Search for the cell housing the specified text and yield its (x, y) center coordinate. 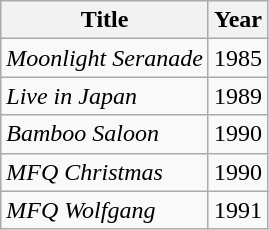
MFQ Christmas (105, 172)
1985 (238, 58)
Bamboo Saloon (105, 134)
Moonlight Seranade (105, 58)
Year (238, 20)
1991 (238, 210)
MFQ Wolfgang (105, 210)
1989 (238, 96)
Title (105, 20)
Live in Japan (105, 96)
